For the text-containing cell, return its midpoint in (x, y) coordinate format. 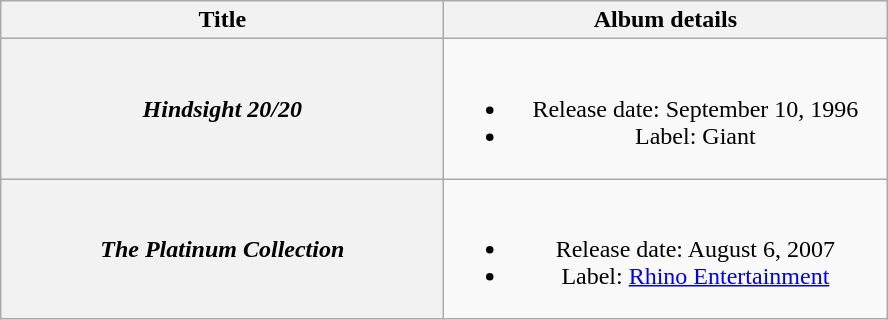
The Platinum Collection (222, 249)
Hindsight 20/20 (222, 109)
Release date: September 10, 1996Label: Giant (666, 109)
Title (222, 20)
Release date: August 6, 2007Label: Rhino Entertainment (666, 249)
Album details (666, 20)
